Determine the (X, Y) coordinate at the center of the cell enclosing the given text.  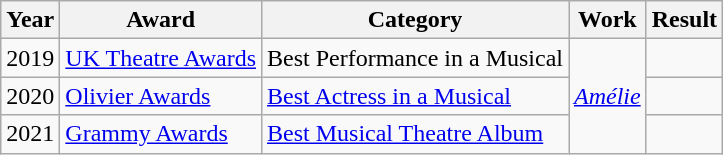
Work (607, 20)
Year (30, 20)
Grammy Awards (161, 134)
2019 (30, 58)
Best Actress in a Musical (416, 96)
Result (684, 20)
Category (416, 20)
2020 (30, 96)
2021 (30, 134)
Best Musical Theatre Album (416, 134)
Olivier Awards (161, 96)
Best Performance in a Musical (416, 58)
Amélie (607, 96)
UK Theatre Awards (161, 58)
Award (161, 20)
